Provide the (X, Y) coordinate of the cell's center where the given text is located.  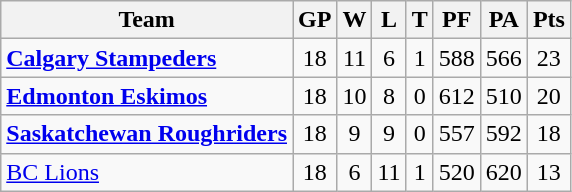
23 (548, 58)
20 (548, 96)
592 (504, 134)
T (420, 20)
PA (504, 20)
BC Lions (147, 172)
L (389, 20)
612 (456, 96)
Calgary Stampeders (147, 58)
W (354, 20)
10 (354, 96)
GP (315, 20)
510 (504, 96)
8 (389, 96)
566 (504, 58)
620 (504, 172)
588 (456, 58)
Team (147, 20)
557 (456, 134)
520 (456, 172)
Saskatchewan Roughriders (147, 134)
13 (548, 172)
PF (456, 20)
Pts (548, 20)
Edmonton Eskimos (147, 96)
